Capture the cell that displays the provided text and extract its [x, y] central coordinate. 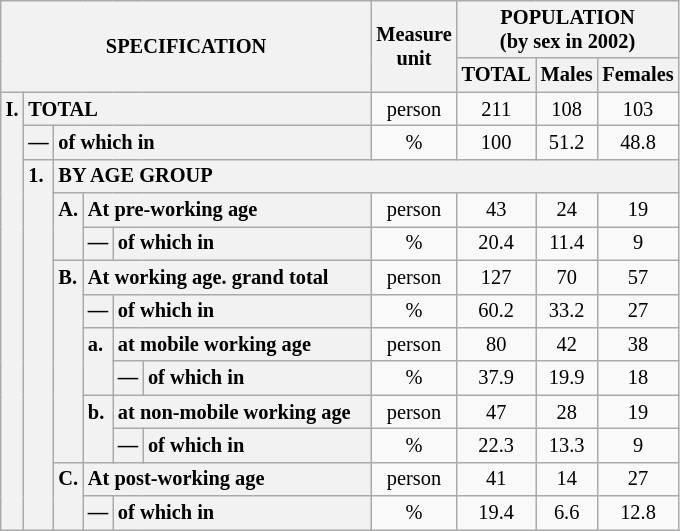
At working age. grand total [227, 277]
100 [496, 142]
I. [12, 311]
11.4 [567, 243]
80 [496, 344]
70 [567, 277]
Measure unit [414, 46]
13.3 [567, 445]
38 [638, 344]
43 [496, 210]
57 [638, 277]
Males [567, 75]
37.9 [496, 378]
At pre-working age [227, 210]
6.6 [567, 513]
BY AGE GROUP [366, 176]
POPULATION (by sex in 2002) [568, 29]
18 [638, 378]
C. [68, 496]
22.3 [496, 445]
at mobile working age [242, 344]
12.8 [638, 513]
33.2 [567, 311]
28 [567, 412]
48.8 [638, 142]
a. [98, 360]
B. [68, 361]
At post-working age [227, 479]
SPECIFICATION [186, 46]
103 [638, 109]
1. [38, 344]
42 [567, 344]
19.4 [496, 513]
127 [496, 277]
47 [496, 412]
b. [98, 428]
51.2 [567, 142]
20.4 [496, 243]
108 [567, 109]
41 [496, 479]
Females [638, 75]
19.9 [567, 378]
A. [68, 226]
60.2 [496, 311]
14 [567, 479]
24 [567, 210]
at non-mobile working age [242, 412]
211 [496, 109]
